Determine the [X, Y] coordinate at the center of the cell enclosing the given text.  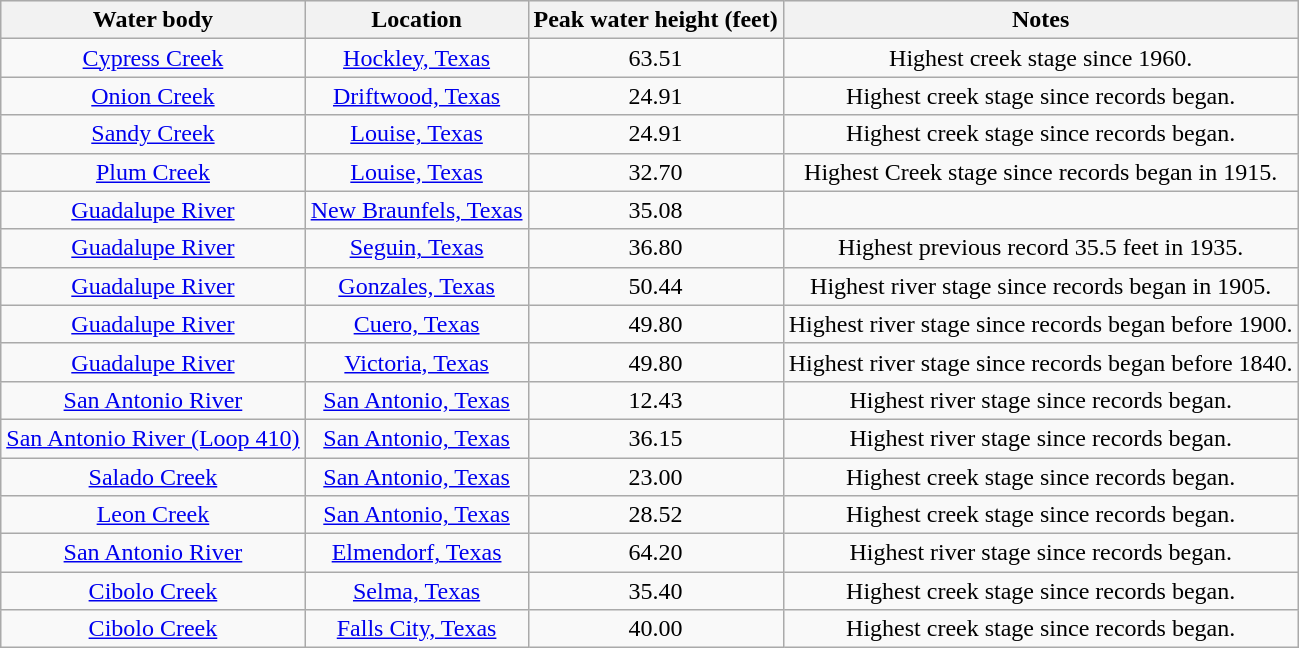
50.44 [656, 286]
Notes [1040, 20]
40.00 [656, 629]
Falls City, Texas [416, 629]
Salado Creek [153, 477]
63.51 [656, 58]
Elmendorf, Texas [416, 553]
12.43 [656, 400]
Highest river stage since records began before 1840. [1040, 362]
35.40 [656, 591]
Highest previous record 35.5 feet in 1935. [1040, 248]
Highest river stage since records began in 1905. [1040, 286]
Victoria, Texas [416, 362]
Highest creek stage since 1960. [1040, 58]
Peak water height (feet) [656, 20]
32.70 [656, 172]
Selma, Texas [416, 591]
Hockley, Texas [416, 58]
Onion Creek [153, 96]
Leon Creek [153, 515]
23.00 [656, 477]
36.80 [656, 248]
Highest Creek stage since records began in 1915. [1040, 172]
Location [416, 20]
Cypress Creek [153, 58]
San Antonio River (Loop 410) [153, 438]
Gonzales, Texas [416, 286]
Sandy Creek [153, 134]
28.52 [656, 515]
Plum Creek [153, 172]
Water body [153, 20]
New Braunfels, Texas [416, 210]
Cuero, Texas [416, 324]
Driftwood, Texas [416, 96]
Seguin, Texas [416, 248]
64.20 [656, 553]
36.15 [656, 438]
Highest river stage since records began before 1900. [1040, 324]
35.08 [656, 210]
